Search for the cell housing the specified text and yield its (x, y) center coordinate. 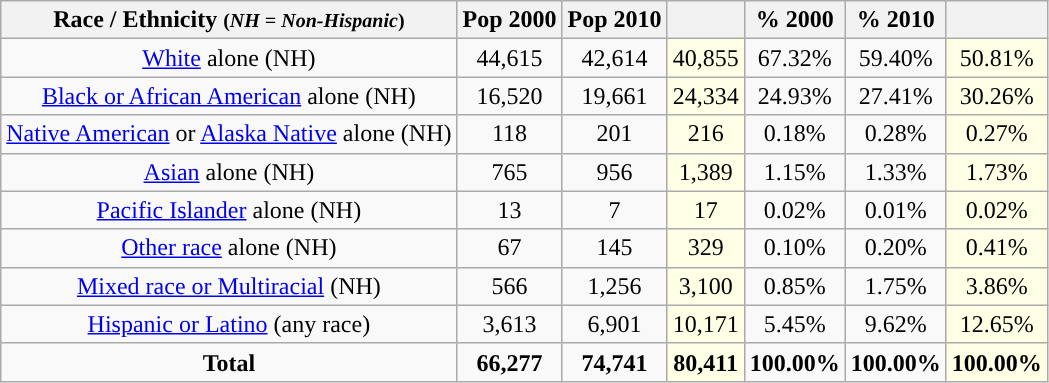
1,389 (706, 172)
6,901 (614, 324)
1,256 (614, 286)
Mixed race or Multiracial (NH) (229, 286)
956 (614, 172)
3,100 (706, 286)
19,661 (614, 96)
3.86% (996, 286)
Hispanic or Latino (any race) (229, 324)
% 2010 (896, 20)
0.01% (896, 210)
59.40% (896, 58)
Asian alone (NH) (229, 172)
0.85% (794, 286)
5.45% (794, 324)
566 (510, 286)
44,615 (510, 58)
9.62% (896, 324)
12.65% (996, 324)
24,334 (706, 96)
Total (229, 362)
Race / Ethnicity (NH = Non-Hispanic) (229, 20)
1.15% (794, 172)
White alone (NH) (229, 58)
1.73% (996, 172)
765 (510, 172)
7 (614, 210)
24.93% (794, 96)
17 (706, 210)
Pacific Islander alone (NH) (229, 210)
1.33% (896, 172)
16,520 (510, 96)
10,171 (706, 324)
40,855 (706, 58)
0.41% (996, 248)
0.27% (996, 134)
1.75% (896, 286)
67.32% (794, 58)
Native American or Alaska Native alone (NH) (229, 134)
Other race alone (NH) (229, 248)
13 (510, 210)
42,614 (614, 58)
118 (510, 134)
201 (614, 134)
0.18% (794, 134)
80,411 (706, 362)
66,277 (510, 362)
145 (614, 248)
74,741 (614, 362)
% 2000 (794, 20)
0.20% (896, 248)
0.28% (896, 134)
50.81% (996, 58)
329 (706, 248)
0.10% (794, 248)
Black or African American alone (NH) (229, 96)
216 (706, 134)
30.26% (996, 96)
3,613 (510, 324)
27.41% (896, 96)
Pop 2010 (614, 20)
Pop 2000 (510, 20)
67 (510, 248)
